Find where the given text appears and provide that cell's center as [x, y] coordinate. 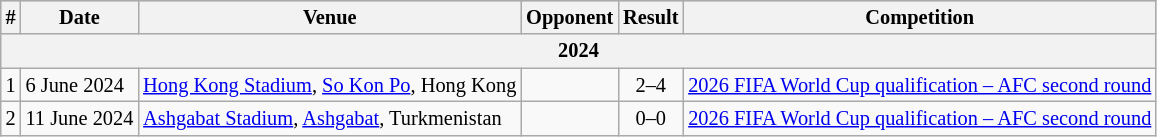
2024 [578, 51]
Ashgabat Stadium, Ashgabat, Turkmenistan [330, 118]
0–0 [650, 118]
Competition [920, 17]
11 June 2024 [80, 118]
6 June 2024 [80, 85]
Date [80, 17]
Result [650, 17]
1 [11, 85]
2–4 [650, 85]
Venue [330, 17]
Hong Kong Stadium, So Kon Po, Hong Kong [330, 85]
2 [11, 118]
Opponent [570, 17]
# [11, 17]
